Scan for the cell matching the given text and deliver its (X, Y) coordinate at center. 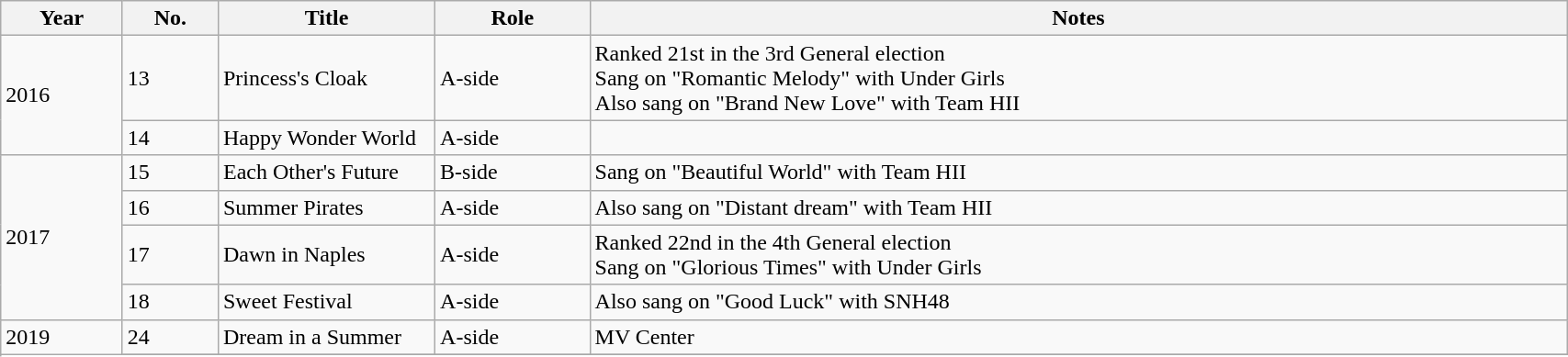
Ranked 22nd in the 4th General election Sang on "Glorious Times" with Under Girls (1078, 255)
24 (170, 337)
16 (170, 207)
No. (170, 18)
MV Center (1078, 337)
Sweet Festival (326, 302)
2019 (62, 337)
Dawn in Naples (326, 255)
Princess's Cloak (326, 78)
B-side (513, 173)
Dream in a Summer (326, 337)
Sang on "Beautiful World" with Team HII (1078, 173)
Each Other's Future (326, 173)
Notes (1078, 18)
2016 (62, 95)
Ranked 21st in the 3rd General election Sang on "Romantic Melody" with Under Girls Also sang on "Brand New Love" with Team HII (1078, 78)
Role (513, 18)
15 (170, 173)
Also sang on "Good Luck" with SNH48 (1078, 302)
Title (326, 18)
2017 (62, 237)
17 (170, 255)
Also sang on "Distant dream" with Team HII (1078, 207)
Summer Pirates (326, 207)
18 (170, 302)
13 (170, 78)
Happy Wonder World (326, 138)
14 (170, 138)
Year (62, 18)
